Identify which cell holds the provided text, then report its (x, y) central coordinate. 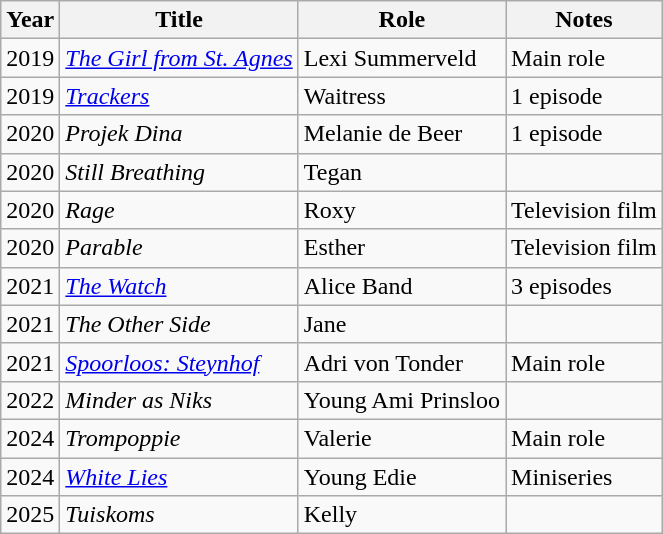
Kelly (402, 515)
Trackers (179, 96)
Valerie (402, 438)
Jane (402, 324)
Still Breathing (179, 172)
Spoorloos: Steynhof (179, 362)
Melanie de Beer (402, 134)
3 episodes (584, 286)
Adri von Tonder (402, 362)
Year (30, 20)
Esther (402, 248)
Role (402, 20)
Minder as Niks (179, 400)
Young Ami Prinsloo (402, 400)
Miniseries (584, 477)
Parable (179, 248)
Young Edie (402, 477)
Tuiskoms (179, 515)
Trompoppie (179, 438)
2022 (30, 400)
The Other Side (179, 324)
White Lies (179, 477)
The Girl from St. Agnes (179, 58)
Rage (179, 210)
Alice Band (402, 286)
2025 (30, 515)
Waitress (402, 96)
The Watch (179, 286)
Notes (584, 20)
Projek Dina (179, 134)
Tegan (402, 172)
Title (179, 20)
Roxy (402, 210)
Lexi Summerveld (402, 58)
